Output the [X, Y] coordinate of the center of the cell containing the given text.  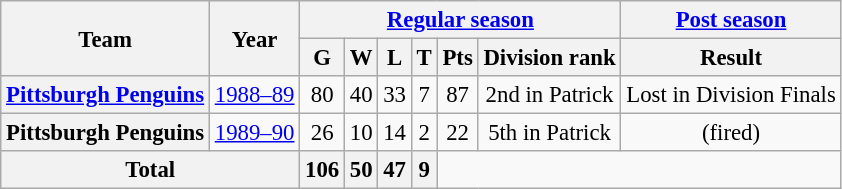
80 [322, 95]
Division rank [550, 58]
50 [362, 170]
(fired) [731, 133]
7 [424, 95]
14 [394, 133]
Result [731, 58]
Lost in Division Finals [731, 95]
Team [106, 38]
47 [394, 170]
Year [254, 38]
2nd in Patrick [550, 95]
T [424, 58]
Total [150, 170]
Pts [458, 58]
22 [458, 133]
5th in Patrick [550, 133]
W [362, 58]
40 [362, 95]
1988–89 [254, 95]
L [394, 58]
9 [424, 170]
10 [362, 133]
106 [322, 170]
Regular season [460, 20]
G [322, 58]
2 [424, 133]
Post season [731, 20]
33 [394, 95]
1989–90 [254, 133]
26 [322, 133]
87 [458, 95]
